Find where the given text appears and provide that cell's center as [X, Y] coordinate. 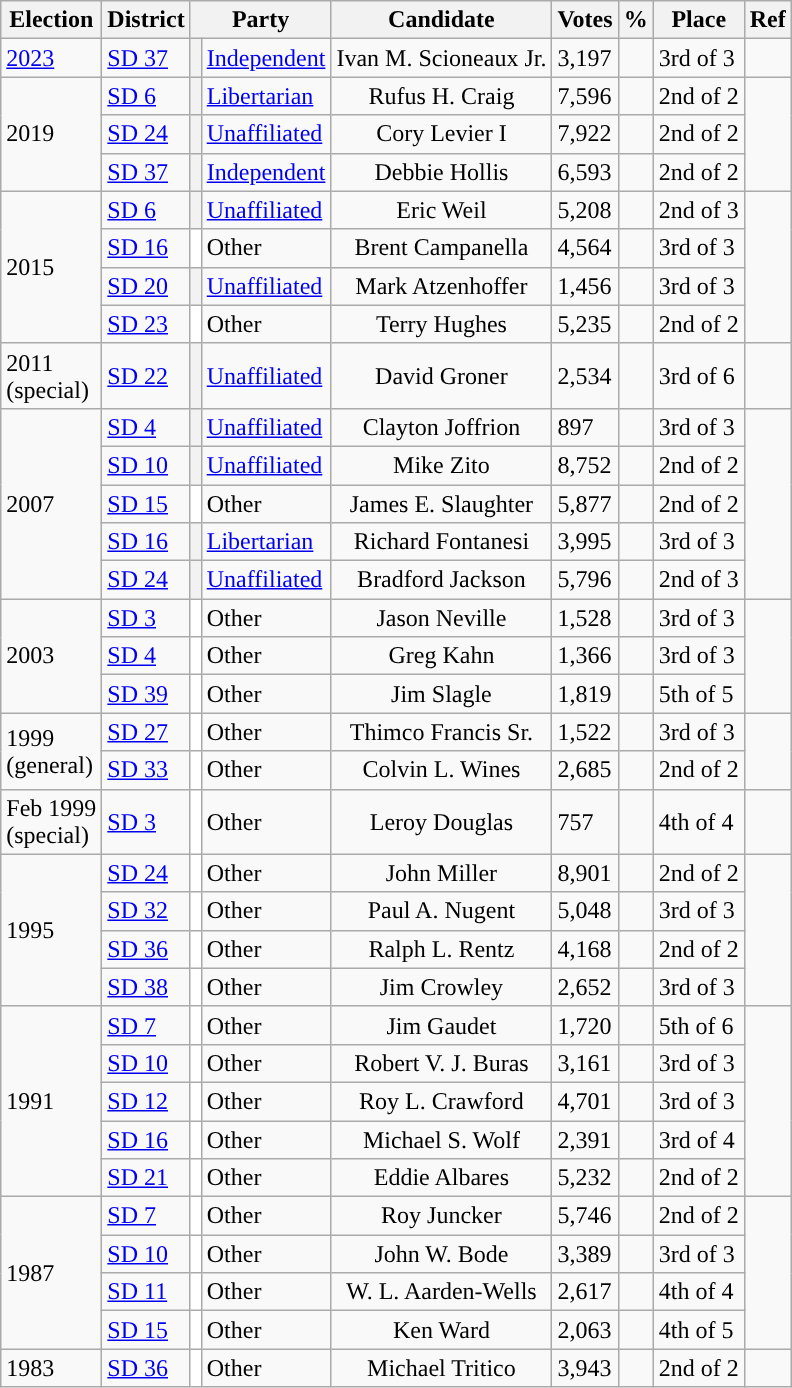
5th of 6 [698, 1025]
SD 39 [146, 694]
District [146, 20]
1,528 [585, 618]
Bradford Jackson [442, 580]
1991 [52, 1101]
1,522 [585, 732]
Richard Fontanesi [442, 542]
2,617 [585, 1292]
SD 21 [146, 1178]
2011(special) [52, 376]
Mike Zito [442, 465]
John W. Bode [442, 1254]
1995 [52, 930]
Thimco Francis Sr. [442, 732]
Greg Kahn [442, 656]
4th of 5 [698, 1330]
Colvin L. Wines [442, 770]
2,652 [585, 987]
8,901 [585, 873]
5,208 [585, 210]
2007 [52, 503]
4,168 [585, 949]
3,943 [585, 1368]
8,752 [585, 465]
SD 22 [146, 376]
SD 20 [146, 286]
Ref [768, 20]
1,366 [585, 656]
Feb 1999(special) [52, 822]
Eric Weil [442, 210]
2023 [52, 58]
4,701 [585, 1101]
Eddie Albares [442, 1178]
3rd of 4 [698, 1139]
5th of 5 [698, 694]
James E. Slaughter [442, 503]
Rufus H. Craig [442, 96]
Candidate [442, 20]
3rd of 6 [698, 376]
5,877 [585, 503]
W. L. Aarden-Wells [442, 1292]
5,796 [585, 580]
Mark Atzenhoffer [442, 286]
SD 32 [146, 911]
John Miller [442, 873]
Jason Neville [442, 618]
3,389 [585, 1254]
3,995 [585, 542]
2,063 [585, 1330]
SD 11 [146, 1292]
Votes [585, 20]
4,564 [585, 248]
7,922 [585, 134]
1,720 [585, 1025]
Leroy Douglas [442, 822]
SD 38 [146, 987]
SD 12 [146, 1101]
5,235 [585, 324]
Jim Slagle [442, 694]
SD 27 [146, 732]
Michael Tritico [442, 1368]
SD 33 [146, 770]
Brent Campanella [442, 248]
2,391 [585, 1139]
Roy L. Crawford [442, 1101]
Ken Ward [442, 1330]
7,596 [585, 96]
Party [260, 20]
3,197 [585, 58]
1983 [52, 1368]
5,048 [585, 911]
David Groner [442, 376]
2015 [52, 267]
2,685 [585, 770]
Clayton Joffrion [442, 427]
Jim Gaudet [442, 1025]
Michael S. Wolf [442, 1139]
Place [698, 20]
2003 [52, 656]
1,456 [585, 286]
Cory Levier I [442, 134]
Ralph L. Rentz [442, 949]
5,232 [585, 1178]
1999(general) [52, 751]
SD 23 [146, 324]
3,161 [585, 1063]
5,746 [585, 1216]
1,819 [585, 694]
% [636, 20]
2,534 [585, 376]
Jim Crowley [442, 987]
Election [52, 20]
Terry Hughes [442, 324]
Debbie Hollis [442, 172]
Robert V. J. Buras [442, 1063]
Ivan M. Scioneaux Jr. [442, 58]
6,593 [585, 172]
757 [585, 822]
Roy Juncker [442, 1216]
2019 [52, 134]
Paul A. Nugent [442, 911]
897 [585, 427]
1987 [52, 1273]
